Detect which cell encompasses the target text, then output its [x, y] center coordinate. 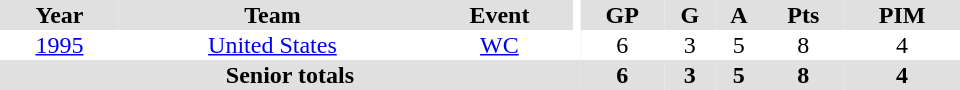
GP [622, 15]
G [690, 15]
Senior totals [290, 75]
Event [500, 15]
PIM [902, 15]
WC [500, 45]
Pts [804, 15]
Year [60, 15]
1995 [60, 45]
United States [272, 45]
Team [272, 15]
A [738, 15]
